Return the (X, Y) coordinate for the center point of the cell that contains the specified text.  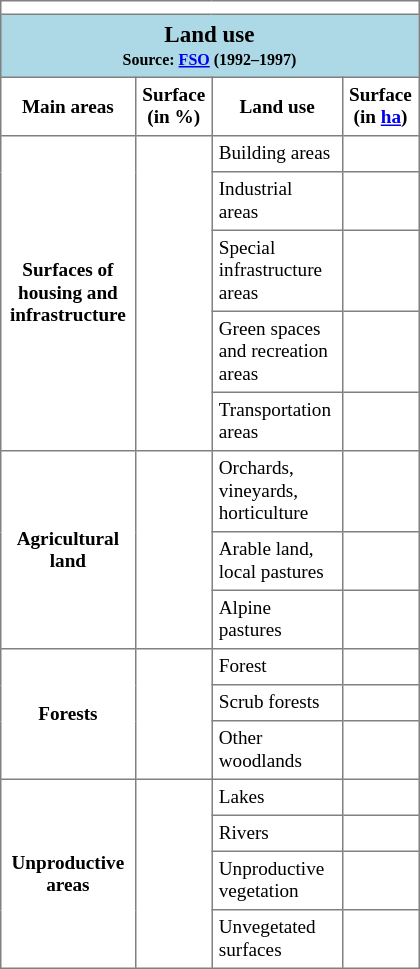
Other woodlands (277, 750)
Transportation areas (277, 421)
Arable land, local pastures (277, 561)
Surface (in ha) (380, 106)
Surfaces of housing and infrastructure (68, 294)
Lakes (277, 797)
Land use Source: FSO (1992–1997) (209, 46)
Land use (277, 106)
Surface (in %) (174, 106)
Orchards, vineyards, horticulture (277, 492)
Forest (277, 667)
Forests (68, 714)
Main areas (68, 106)
Unproductive areas (68, 874)
Alpine pastures (277, 619)
Special infrastructure areas (277, 270)
Building areas (277, 154)
Rivers (277, 833)
Green spaces and recreation areas (277, 352)
Unvegetated surfaces (277, 939)
Industrial areas (277, 201)
Unproductive vegetation (277, 880)
Agricultural land (68, 550)
Scrub forests (277, 703)
